Capture the cell that displays the provided text and extract its (X, Y) central coordinate. 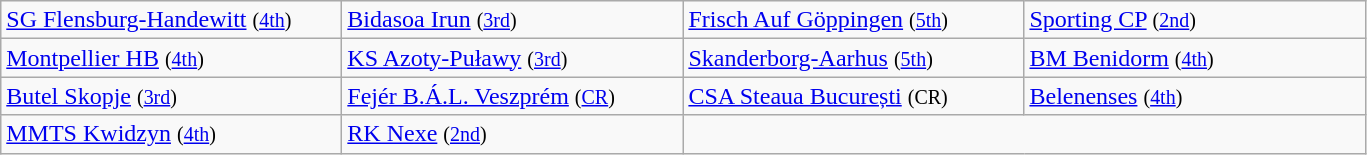
Montpellier HB (4th) (172, 58)
Butel Skopje (3rd) (172, 96)
Fejér B.Á.L. Veszprém (CR) (512, 96)
Skanderborg-Aarhus (5th) (854, 58)
Belenenses (4th) (1194, 96)
Sporting CP (2nd) (1194, 20)
Bidasoa Irun (3rd) (512, 20)
SG Flensburg-Handewitt (4th) (172, 20)
CSA Steaua București (CR) (854, 96)
RK Nexe (2nd) (512, 134)
BM Benidorm (4th) (1194, 58)
KS Azoty-Puławy (3rd) (512, 58)
MMTS Kwidzyn (4th) (172, 134)
Frisch Auf Göppingen (5th) (854, 20)
